Provide the (X, Y) coordinate of the cell's center where the given text is located.  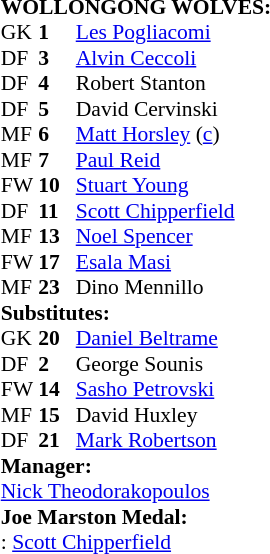
13 (57, 237)
17 (57, 262)
23 (57, 287)
10 (57, 185)
2 (57, 364)
11 (57, 211)
6 (57, 135)
7 (57, 160)
14 (57, 389)
1 (57, 33)
20 (57, 339)
15 (57, 415)
21 (57, 441)
5 (57, 109)
3 (57, 58)
4 (57, 83)
